Identify which cell holds the provided text, then report its (X, Y) central coordinate. 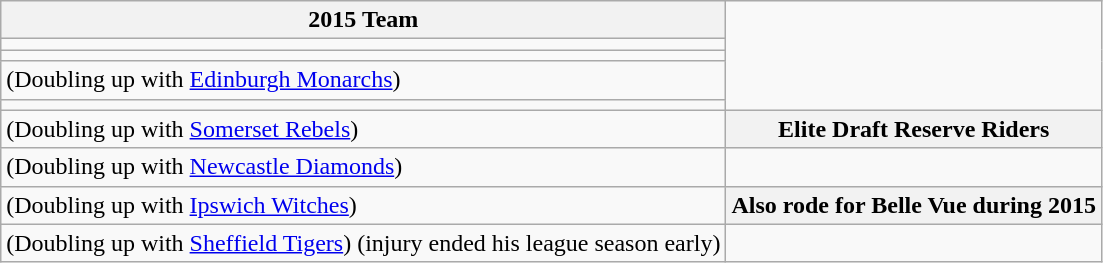
(Doubling up with Edinburgh Monarchs) (364, 80)
(Doubling up with Somerset Rebels) (364, 129)
(Doubling up with Sheffield Tigers) (injury ended his league season early) (364, 243)
(Doubling up with Ipswich Witches) (364, 205)
(Doubling up with Newcastle Diamonds) (364, 167)
Also rode for Belle Vue during 2015 (914, 205)
2015 Team (364, 20)
Elite Draft Reserve Riders (914, 129)
